Locate the cell with the specified text and output its (X, Y) center coordinate. 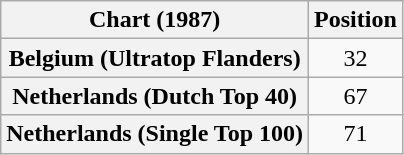
Netherlands (Single Top 100) (155, 134)
32 (356, 58)
Chart (1987) (155, 20)
Belgium (Ultratop Flanders) (155, 58)
71 (356, 134)
Position (356, 20)
Netherlands (Dutch Top 40) (155, 96)
67 (356, 96)
